Capture the cell that displays the provided text and extract its (x, y) central coordinate. 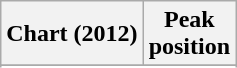
Peakposition (189, 34)
Chart (2012) (72, 34)
